Find where the given text appears and provide that cell's center as (X, Y) coordinate. 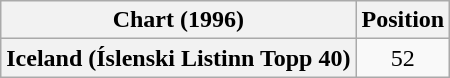
Chart (1996) (178, 20)
52 (403, 58)
Position (403, 20)
Iceland (Íslenski Listinn Topp 40) (178, 58)
